Pinpoint the cell where the given text exists, returning its [x, y] midpoint coordinate. 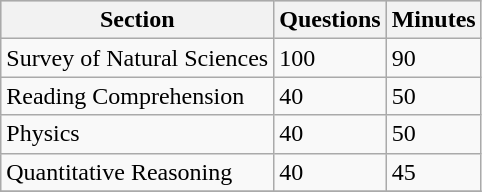
45 [434, 172]
Quantitative Reasoning [138, 172]
Reading Comprehension [138, 96]
Section [138, 20]
Questions [330, 20]
90 [434, 58]
Physics [138, 134]
100 [330, 58]
Minutes [434, 20]
Survey of Natural Sciences [138, 58]
